Identify which cell holds the provided text, then report its (X, Y) central coordinate. 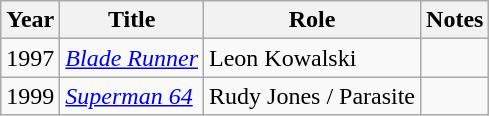
Superman 64 (132, 96)
Rudy Jones / Parasite (312, 96)
Notes (455, 20)
1999 (30, 96)
Year (30, 20)
1997 (30, 58)
Role (312, 20)
Title (132, 20)
Blade Runner (132, 58)
Leon Kowalski (312, 58)
